Return [X, Y] of the center of cell containing provided text 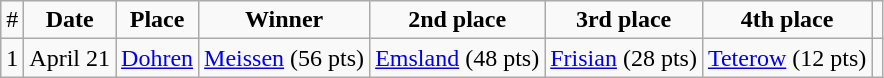
Place [158, 20]
2nd place [458, 20]
4th place [786, 20]
Winner [284, 20]
# [12, 20]
1 [12, 58]
Dohren [158, 58]
3rd place [624, 20]
Meissen (56 pts) [284, 58]
Teterow (12 pts) [786, 58]
April 21 [70, 58]
Emsland (48 pts) [458, 58]
Frisian (28 pts) [624, 58]
Date [70, 20]
